Identify which cell holds the provided text, then report its [x, y] central coordinate. 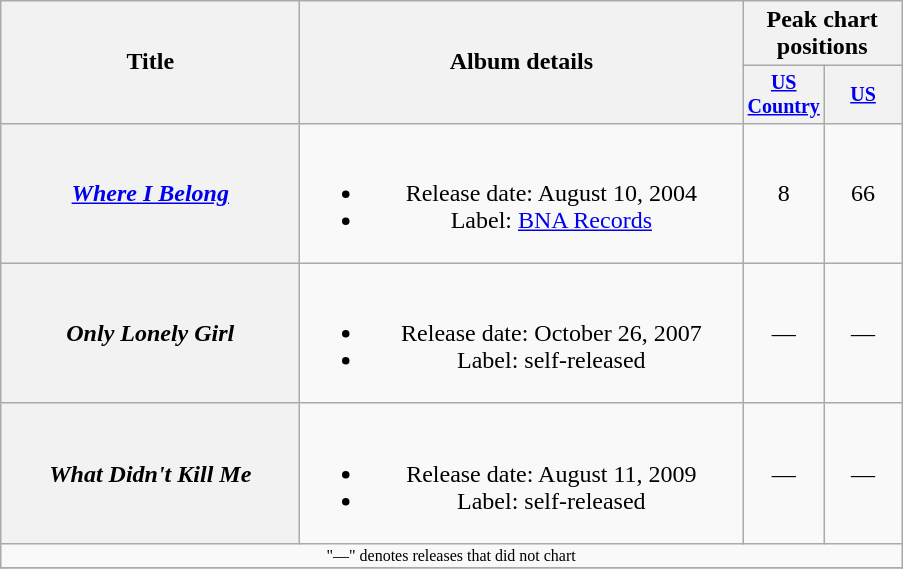
Release date: August 10, 2004Label: BNA Records [522, 193]
Title [150, 62]
66 [864, 193]
US Country [784, 94]
US [864, 94]
Release date: October 26, 2007Label: self-released [522, 333]
Release date: August 11, 2009Label: self-released [522, 473]
Peak chartpositions [822, 34]
Where I Belong [150, 193]
8 [784, 193]
"—" denotes releases that did not chart [452, 555]
Only Lonely Girl [150, 333]
Album details [522, 62]
What Didn't Kill Me [150, 473]
